Scan for the cell matching the given text and deliver its [x, y] coordinate at center. 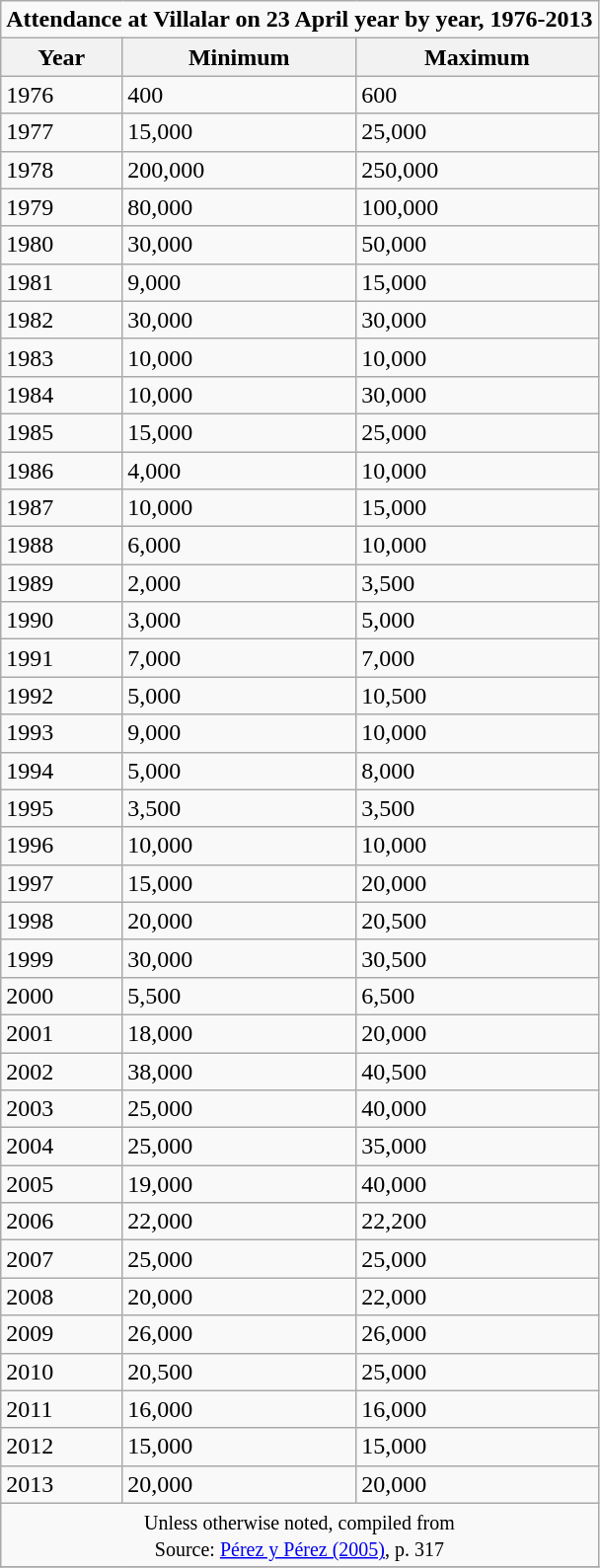
1998 [61, 921]
30,500 [478, 958]
Maximum [478, 57]
1999 [61, 958]
2010 [61, 1372]
18,000 [239, 1033]
2008 [61, 1297]
Unless otherwise noted, compiled from Source: Pérez y Pérez (2005), p. 317 [300, 1535]
3,000 [239, 621]
35,000 [478, 1147]
200,000 [239, 170]
2007 [61, 1259]
100,000 [478, 207]
600 [478, 95]
1979 [61, 207]
1991 [61, 658]
2009 [61, 1334]
1996 [61, 846]
250,000 [478, 170]
Year [61, 57]
22,200 [478, 1222]
2003 [61, 1109]
19,000 [239, 1184]
80,000 [239, 207]
Attendance at Villalar on 23 April year by year, 1976-2013 [300, 20]
1993 [61, 733]
1986 [61, 471]
2006 [61, 1222]
1992 [61, 696]
1989 [61, 583]
5,500 [239, 996]
1981 [61, 282]
4,000 [239, 471]
1997 [61, 883]
400 [239, 95]
1976 [61, 95]
10,500 [478, 696]
50,000 [478, 245]
2,000 [239, 583]
2011 [61, 1409]
2002 [61, 1071]
1977 [61, 132]
6,000 [239, 546]
40,500 [478, 1071]
8,000 [478, 771]
1980 [61, 245]
1983 [61, 357]
1984 [61, 395]
1985 [61, 432]
2001 [61, 1033]
1978 [61, 170]
2000 [61, 996]
Minimum [239, 57]
1988 [61, 546]
6,500 [478, 996]
2004 [61, 1147]
1995 [61, 808]
1990 [61, 621]
1987 [61, 508]
2013 [61, 1484]
1994 [61, 771]
1982 [61, 320]
38,000 [239, 1071]
2005 [61, 1184]
2012 [61, 1447]
